For the text-containing cell, return its midpoint in [X, Y] coordinate format. 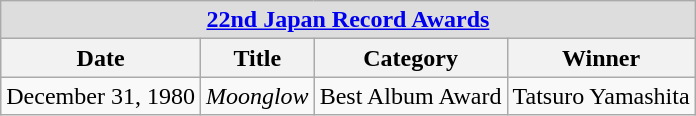
Tatsuro Yamashita [601, 96]
Date [101, 58]
Best Album Award [410, 96]
Moonglow [257, 96]
Title [257, 58]
Category [410, 58]
December 31, 1980 [101, 96]
Winner [601, 58]
22nd Japan Record Awards [348, 20]
